Scan for the cell matching the given text and deliver its [x, y] coordinate at center. 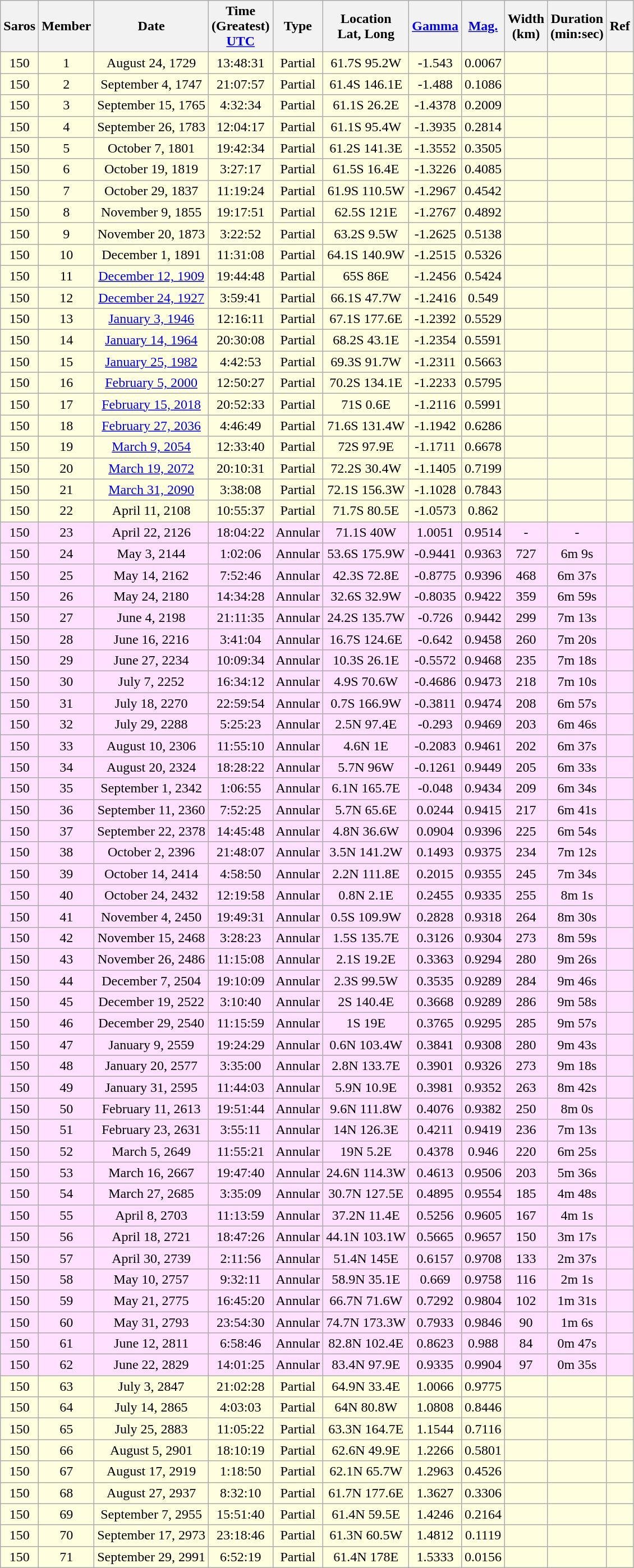
1.4246 [435, 1514]
November 26, 2486 [151, 959]
August 20, 2324 [151, 767]
23 [66, 532]
Time(Greatest)UTC [240, 26]
0.6157 [435, 1258]
11:31:08 [240, 255]
6m 34s [577, 788]
24.6N 114.3W [366, 1173]
10 [66, 255]
58 [66, 1279]
74.7N 173.3W [366, 1322]
11:44:03 [240, 1087]
-1.1405 [435, 468]
September 4, 1747 [151, 84]
2m 1s [577, 1279]
19:44:48 [240, 276]
3:55:11 [240, 1130]
0.9375 [483, 852]
0.9363 [483, 554]
1:02:06 [240, 554]
8 [66, 212]
61 [66, 1344]
468 [526, 575]
18:47:26 [240, 1237]
18:04:22 [240, 532]
63 [66, 1386]
3m 17s [577, 1237]
April 22, 2126 [151, 532]
18:10:19 [240, 1450]
September 11, 2360 [151, 810]
84 [526, 1344]
37 [66, 831]
0.7199 [483, 468]
0.9514 [483, 532]
21:02:28 [240, 1386]
November 15, 2468 [151, 938]
-0.9441 [435, 554]
-1.4378 [435, 105]
4.9S 70.6W [366, 682]
0.8623 [435, 1344]
March 16, 2667 [151, 1173]
19:17:51 [240, 212]
8m 59s [577, 938]
0.9461 [483, 746]
9m 46s [577, 981]
0.7843 [483, 490]
71.7S 80.5E [366, 511]
27 [66, 617]
1.2963 [435, 1472]
208 [526, 703]
0.6N 103.4W [366, 1045]
68.2S 43.1E [366, 340]
3:38:08 [240, 490]
56 [66, 1237]
255 [526, 895]
16 [66, 383]
0.5591 [483, 340]
August 17, 2919 [151, 1472]
12:50:27 [240, 383]
0.4895 [435, 1194]
6:58:46 [240, 1344]
Duration(min:sec) [577, 26]
6m 54s [577, 831]
53.6S 175.9W [366, 554]
January 20, 2577 [151, 1066]
299 [526, 617]
28 [66, 639]
June 27, 2234 [151, 661]
March 5, 2649 [151, 1151]
8m 1s [577, 895]
14N 126.3E [366, 1130]
9:32:11 [240, 1279]
61.7N 177.6E [366, 1493]
Mag. [483, 26]
March 31, 2090 [151, 490]
LocationLat, Long [366, 26]
26 [66, 596]
-0.1261 [435, 767]
0m 35s [577, 1365]
October 24, 2432 [151, 895]
102 [526, 1300]
0.7S 166.9W [366, 703]
61.4N 178E [366, 1557]
January 31, 2595 [151, 1087]
0.2015 [435, 874]
October 29, 1837 [151, 191]
7m 10s [577, 682]
13:48:31 [240, 63]
3:22:52 [240, 233]
-1.2116 [435, 404]
0.5663 [483, 362]
9m 26s [577, 959]
0.7116 [483, 1429]
0.6286 [483, 426]
0.5795 [483, 383]
-1.2233 [435, 383]
1.0066 [435, 1386]
31 [66, 703]
4:46:49 [240, 426]
0.1086 [483, 84]
1.2266 [435, 1450]
10:09:34 [240, 661]
0.2164 [483, 1514]
14:45:48 [240, 831]
2.8N 133.7E [366, 1066]
-1.3935 [435, 127]
1m 31s [577, 1300]
-1.1942 [435, 426]
71 [66, 1557]
6m 33s [577, 767]
0.669 [435, 1279]
1.5S 135.7E [366, 938]
March 27, 2685 [151, 1194]
3:10:40 [240, 1002]
April 18, 2721 [151, 1237]
205 [526, 767]
0.9355 [483, 874]
11:19:24 [240, 191]
66 [66, 1450]
167 [526, 1215]
1 [66, 63]
4 [66, 127]
64.1S 140.9W [366, 255]
39 [66, 874]
116 [526, 1279]
July 14, 2865 [151, 1408]
0.9308 [483, 1045]
47 [66, 1045]
59 [66, 1300]
3:35:09 [240, 1194]
0.946 [483, 1151]
-1.2416 [435, 298]
35 [66, 788]
1.4812 [435, 1535]
0.549 [483, 298]
22 [66, 511]
0.3901 [435, 1066]
0.3126 [435, 938]
0.9422 [483, 596]
August 10, 2306 [151, 746]
41 [66, 916]
245 [526, 874]
0.3535 [435, 981]
6m 41s [577, 810]
0.9657 [483, 1237]
0.9458 [483, 639]
66.7N 71.6W [366, 1300]
Date [151, 26]
20:52:33 [240, 404]
7:52:25 [240, 810]
133 [526, 1258]
0.2814 [483, 127]
0.6678 [483, 447]
3:27:17 [240, 169]
-0.3811 [435, 703]
0.3668 [435, 1002]
6 [66, 169]
0.0156 [483, 1557]
-0.8775 [435, 575]
4:32:34 [240, 105]
July 7, 2252 [151, 682]
April 30, 2739 [151, 1258]
19N 5.2E [366, 1151]
0.5991 [483, 404]
62.1N 65.7W [366, 1472]
15 [66, 362]
May 31, 2793 [151, 1322]
24.2S 135.7W [366, 617]
51.4N 145E [366, 1258]
13 [66, 319]
264 [526, 916]
7:52:46 [240, 575]
Member [66, 26]
9m 43s [577, 1045]
12:04:17 [240, 127]
Ref [619, 26]
63.3N 164.7E [366, 1429]
45 [66, 1002]
19:51:44 [240, 1109]
263 [526, 1087]
4:58:50 [240, 874]
-0.4686 [435, 682]
23:18:46 [240, 1535]
6:52:19 [240, 1557]
64.9N 33.4E [366, 1386]
17 [66, 404]
-1.3226 [435, 169]
36 [66, 810]
49 [66, 1087]
236 [526, 1130]
54 [66, 1194]
July 3, 2847 [151, 1386]
2 [66, 84]
3:59:41 [240, 298]
October 2, 2396 [151, 852]
8m 0s [577, 1109]
0.9804 [483, 1300]
3.5N 141.2W [366, 852]
62 [66, 1365]
19:10:09 [240, 981]
2:11:56 [240, 1258]
July 18, 2270 [151, 703]
0.9318 [483, 916]
2.2N 111.8E [366, 874]
0.5424 [483, 276]
5m 36s [577, 1173]
64N 80.8W [366, 1408]
February 23, 2631 [151, 1130]
0.9708 [483, 1258]
21:48:07 [240, 852]
February 27, 2036 [151, 426]
68 [66, 1493]
0.9473 [483, 682]
0.0244 [435, 810]
May 21, 2775 [151, 1300]
February 15, 2018 [151, 404]
42 [66, 938]
0.4085 [483, 169]
44.1N 103.1W [366, 1237]
0.5326 [483, 255]
0.988 [483, 1344]
16:45:20 [240, 1300]
19:42:34 [240, 148]
-1.2456 [435, 276]
3:41:04 [240, 639]
20 [66, 468]
-0.642 [435, 639]
5.9N 10.9E [366, 1087]
66.1S 47.7W [366, 298]
72.2S 30.4W [366, 468]
0.3765 [435, 1023]
67 [66, 1472]
February 11, 2613 [151, 1109]
48 [66, 1066]
38 [66, 852]
0.9352 [483, 1087]
19:49:31 [240, 916]
September 1, 2342 [151, 788]
61.7S 95.2W [366, 63]
December 19, 2522 [151, 1002]
58.9N 35.1E [366, 1279]
8:32:10 [240, 1493]
21:11:35 [240, 617]
November 9, 1855 [151, 212]
-1.543 [435, 63]
7m 34s [577, 874]
-1.488 [435, 84]
61.1S 26.2E [366, 105]
0.3505 [483, 148]
0.9442 [483, 617]
0.2455 [435, 895]
6m 59s [577, 596]
14:01:25 [240, 1365]
0.9474 [483, 703]
6m 46s [577, 725]
19:24:29 [240, 1045]
4:03:03 [240, 1408]
40 [66, 895]
0.9846 [483, 1322]
0.2828 [435, 916]
225 [526, 831]
9m 57s [577, 1023]
1:18:50 [240, 1472]
55 [66, 1215]
67.1S 177.6E [366, 319]
32 [66, 725]
2S 140.4E [366, 1002]
220 [526, 1151]
October 19, 1819 [151, 169]
6.1N 165.7E [366, 788]
10.3S 26.1E [366, 661]
0.4076 [435, 1109]
71S 0.6E [366, 404]
260 [526, 639]
6m 25s [577, 1151]
December 7, 2504 [151, 981]
June 12, 2811 [151, 1344]
September 26, 1783 [151, 127]
0.5529 [483, 319]
-1.1711 [435, 447]
November 20, 1873 [151, 233]
May 14, 2162 [151, 575]
9m 18s [577, 1066]
0.9758 [483, 1279]
69 [66, 1514]
0.3841 [435, 1045]
October 7, 1801 [151, 148]
-1.2515 [435, 255]
11 [66, 276]
16.7S 124.6E [366, 639]
0.862 [483, 511]
284 [526, 981]
4m 1s [577, 1215]
-1.2767 [435, 212]
0.4613 [435, 1173]
32.6S 32.9W [366, 596]
50 [66, 1109]
83.4N 97.9E [366, 1365]
4:42:53 [240, 362]
December 12, 1909 [151, 276]
December 1, 1891 [151, 255]
44 [66, 981]
11:15:08 [240, 959]
December 29, 2540 [151, 1023]
286 [526, 1002]
11:05:22 [240, 1429]
30 [66, 682]
71.6S 131.4W [366, 426]
1S 19E [366, 1023]
Width(km) [526, 26]
0.9449 [483, 767]
12 [66, 298]
3:28:23 [240, 938]
6m 9s [577, 554]
10:55:37 [240, 511]
0.9294 [483, 959]
-1.1028 [435, 490]
218 [526, 682]
3:35:00 [240, 1066]
-1.2967 [435, 191]
34 [66, 767]
37.2N 11.4E [366, 1215]
April 8, 2703 [151, 1215]
20:30:08 [240, 340]
4m 48s [577, 1194]
August 24, 1729 [151, 63]
217 [526, 810]
235 [526, 661]
61.4N 59.5E [366, 1514]
June 4, 2198 [151, 617]
61.1S 95.4W [366, 127]
0.5138 [483, 233]
September 15, 1765 [151, 105]
0.9468 [483, 661]
72.1S 156.3W [366, 490]
7m 20s [577, 639]
0.9469 [483, 725]
25 [66, 575]
11:55:10 [240, 746]
4.6N 1E [366, 746]
-0.8035 [435, 596]
9.6N 111.8W [366, 1109]
0.3306 [483, 1493]
30.7N 127.5E [366, 1194]
42.3S 72.8E [366, 575]
1m 6s [577, 1322]
71.1S 40W [366, 532]
September 29, 2991 [151, 1557]
62.5S 121E [366, 212]
0.4542 [483, 191]
2m 37s [577, 1258]
6m 57s [577, 703]
May 24, 2180 [151, 596]
5.7N 96W [366, 767]
0.9415 [483, 810]
0.9295 [483, 1023]
September 7, 2955 [151, 1514]
0.8N 2.1E [366, 895]
9m 58s [577, 1002]
9 [66, 233]
46 [66, 1023]
11:13:59 [240, 1215]
May 3, 2144 [151, 554]
5 [66, 148]
-1.2392 [435, 319]
65S 86E [366, 276]
3 [66, 105]
September 22, 2378 [151, 831]
0.7933 [435, 1322]
12:19:58 [240, 895]
15:51:40 [240, 1514]
1.0051 [435, 532]
61.3N 60.5W [366, 1535]
63.2S 9.5W [366, 233]
52 [66, 1151]
0.9506 [483, 1173]
January 3, 1946 [151, 319]
90 [526, 1322]
Saros [20, 26]
234 [526, 852]
-0.2083 [435, 746]
61.5S 16.4E [366, 169]
0.7292 [435, 1300]
19:47:40 [240, 1173]
0.5801 [483, 1450]
-0.048 [435, 788]
0.9326 [483, 1066]
97 [526, 1365]
March 9, 2054 [151, 447]
14 [66, 340]
0m 47s [577, 1344]
July 29, 2288 [151, 725]
0.3363 [435, 959]
62.6N 49.9E [366, 1450]
69.3S 91.7W [366, 362]
0.9775 [483, 1386]
June 22, 2829 [151, 1365]
2.1S 19.2E [366, 959]
November 4, 2450 [151, 916]
1:06:55 [240, 788]
August 27, 2937 [151, 1493]
0.9434 [483, 788]
0.9554 [483, 1194]
250 [526, 1109]
51 [66, 1130]
0.4892 [483, 212]
0.9419 [483, 1130]
61.9S 110.5W [366, 191]
0.4378 [435, 1151]
21:07:57 [240, 84]
185 [526, 1194]
24 [66, 554]
65 [66, 1429]
19 [66, 447]
61.4S 146.1E [366, 84]
0.0067 [483, 63]
0.4211 [435, 1130]
70.2S 134.1E [366, 383]
0.0904 [435, 831]
18 [66, 426]
33 [66, 746]
11:55:21 [240, 1151]
0.1493 [435, 852]
1.3627 [435, 1493]
82.8N 102.4E [366, 1344]
4.8N 36.6W [366, 831]
0.5256 [435, 1215]
January 14, 1964 [151, 340]
1.1544 [435, 1429]
July 25, 2883 [151, 1429]
June 16, 2216 [151, 639]
5.7N 65.6E [366, 810]
64 [66, 1408]
202 [526, 746]
-1.2354 [435, 340]
0.5665 [435, 1237]
January 25, 1982 [151, 362]
12:16:11 [240, 319]
0.9904 [483, 1365]
209 [526, 788]
October 14, 2414 [151, 874]
-0.726 [435, 617]
21 [66, 490]
May 10, 2757 [151, 1279]
January 9, 2559 [151, 1045]
0.9304 [483, 938]
December 24, 1927 [151, 298]
0.3981 [435, 1087]
285 [526, 1023]
72S 97.9E [366, 447]
-1.0573 [435, 511]
727 [526, 554]
7m 18s [577, 661]
57 [66, 1258]
2.5N 97.4E [366, 725]
-1.2311 [435, 362]
7 [66, 191]
1.5333 [435, 1557]
0.5S 109.9W [366, 916]
53 [66, 1173]
43 [66, 959]
70 [66, 1535]
September 17, 2973 [151, 1535]
5:25:23 [240, 725]
14:34:28 [240, 596]
7m 12s [577, 852]
61.2S 141.3E [366, 148]
18:28:22 [240, 767]
29 [66, 661]
Gamma [435, 26]
August 5, 2901 [151, 1450]
-0.5572 [435, 661]
2.3S 99.5W [366, 981]
20:10:31 [240, 468]
-1.2625 [435, 233]
8m 42s [577, 1087]
0.9605 [483, 1215]
-1.3552 [435, 148]
0.9382 [483, 1109]
0.2009 [483, 105]
-0.293 [435, 725]
0.8446 [483, 1408]
11:15:59 [240, 1023]
60 [66, 1322]
1.0808 [435, 1408]
12:33:40 [240, 447]
22:59:54 [240, 703]
8m 30s [577, 916]
0.1119 [483, 1535]
Type [298, 26]
March 19, 2072 [151, 468]
23:54:30 [240, 1322]
16:34:12 [240, 682]
0.4526 [483, 1472]
359 [526, 596]
April 11, 2108 [151, 511]
February 5, 2000 [151, 383]
